Extract the [X, Y] coordinate from the center of the cell holding the provided text.  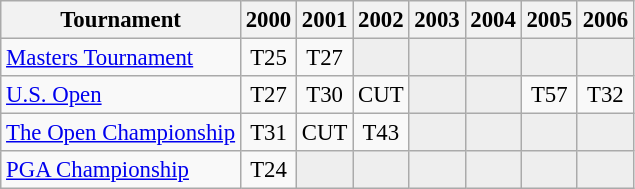
2002 [381, 20]
T31 [268, 133]
T24 [268, 170]
T30 [325, 95]
Masters Tournament [121, 58]
Tournament [121, 20]
The Open Championship [121, 133]
2003 [437, 20]
T25 [268, 58]
2006 [605, 20]
U.S. Open [121, 95]
T43 [381, 133]
T57 [549, 95]
2004 [493, 20]
2005 [549, 20]
T32 [605, 95]
PGA Championship [121, 170]
2001 [325, 20]
2000 [268, 20]
